Extract the [X, Y] coordinate from the center of the cell holding the provided text.  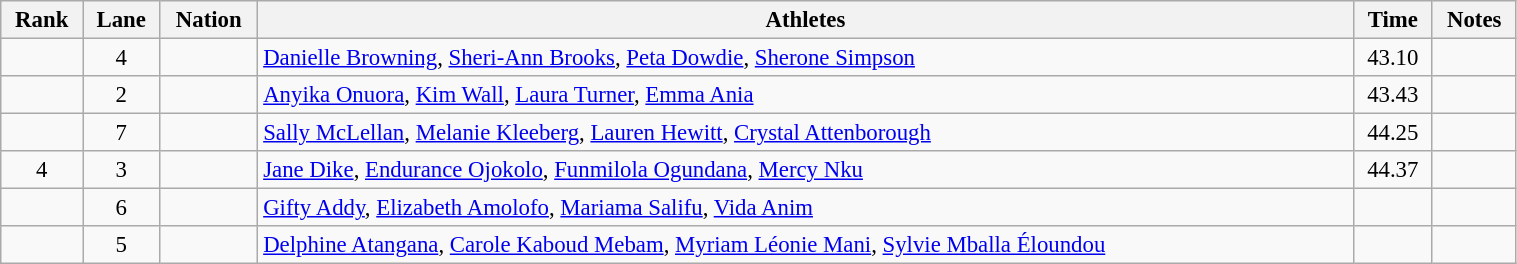
43.10 [1392, 58]
Time [1392, 20]
5 [122, 245]
7 [122, 133]
Lane [122, 20]
43.43 [1392, 95]
Notes [1474, 20]
Sally McLellan, Melanie Kleeberg, Lauren Hewitt, Crystal Attenborough [806, 133]
6 [122, 208]
Delphine Atangana, Carole Kaboud Mebam, Myriam Léonie Mani, Sylvie Mballa Éloundou [806, 245]
Jane Dike, Endurance Ojokolo, Funmilola Ogundana, Mercy Nku [806, 170]
Nation [209, 20]
44.37 [1392, 170]
Gifty Addy, Elizabeth Amolofo, Mariama Salifu, Vida Anim [806, 208]
Danielle Browning, Sheri-Ann Brooks, Peta Dowdie, Sherone Simpson [806, 58]
Athletes [806, 20]
Anyika Onuora, Kim Wall, Laura Turner, Emma Ania [806, 95]
44.25 [1392, 133]
Rank [42, 20]
2 [122, 95]
3 [122, 170]
